Determine the [X, Y] coordinate at the center of the cell enclosing the given text.  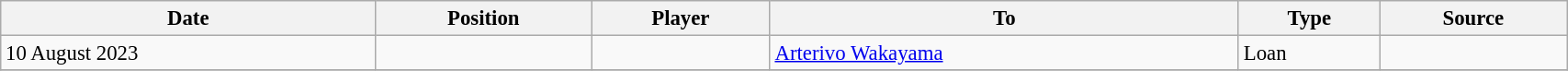
Loan [1309, 53]
Position [483, 18]
Source [1473, 18]
Arterivo Wakayama [1004, 53]
Type [1309, 18]
To [1004, 18]
10 August 2023 [188, 53]
Date [188, 18]
Player [682, 18]
